Scan for the cell matching the given text and deliver its (x, y) coordinate at center. 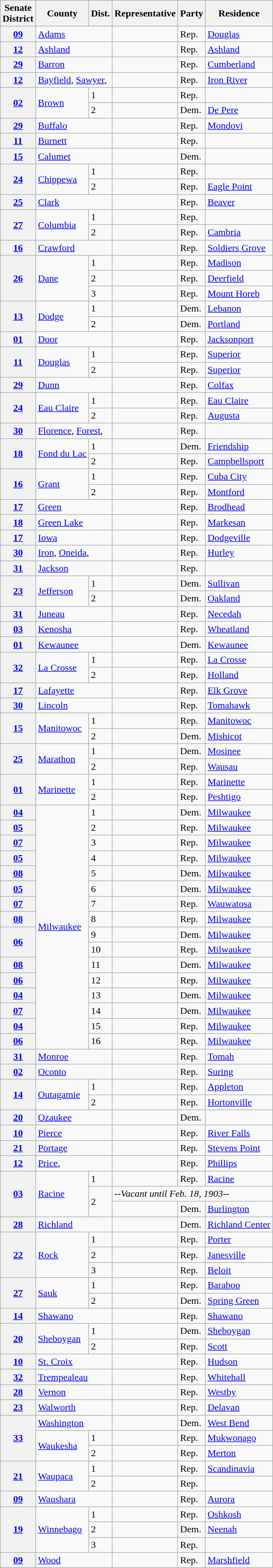
Dane (62, 278)
Campbellsport (239, 461)
County (62, 14)
Clark (74, 202)
19 (18, 1530)
Adams (74, 34)
Wheatland (239, 629)
Bayfield, Sawyer, (74, 80)
Markesan (239, 522)
Whitehall (239, 1377)
Hudson (239, 1362)
Tomah (239, 1056)
Wausau (239, 767)
Colfax (239, 385)
St. Croix (74, 1362)
Rock (62, 1255)
Burlington (239, 1209)
Oakland (239, 599)
Cuba City (239, 477)
River Falls (239, 1133)
Portland (239, 324)
Dodge (62, 316)
Washington (74, 1423)
Kenosha (74, 629)
Party (192, 14)
Hurley (239, 553)
Hortonville (239, 1102)
Jefferson (62, 591)
Montford (239, 492)
Pierce (74, 1133)
Lincoln (74, 706)
Marathon (62, 759)
Mishicot (239, 736)
Dunn (74, 385)
Marshfield (239, 1560)
22 (18, 1255)
Friendship (239, 446)
8 (100, 919)
Madison (239, 263)
Oconto (74, 1072)
Scandinavia (239, 1469)
SenateDistrict (18, 14)
5 (100, 873)
Vernon (74, 1392)
4 (100, 858)
Deerfield (239, 278)
26 (18, 278)
Crawford (74, 248)
Outagamie (62, 1095)
Richland Center (239, 1224)
Brown (62, 103)
Soldiers Grove (239, 248)
Beaver (239, 202)
Augusta (239, 415)
Necedah (239, 614)
Walworth (74, 1407)
Green Lake (74, 522)
Jacksonport (239, 339)
Suring (239, 1072)
Spring Green (239, 1301)
Representative (145, 14)
Dist. (100, 14)
Iron River (239, 80)
Scott (239, 1346)
Door (74, 339)
Price, (74, 1163)
Peshtigo (239, 797)
Mukwonago (239, 1438)
West Bend (239, 1423)
Juneau (74, 614)
Trempealeau (74, 1377)
Eagle Point (239, 186)
Tomahawk (239, 706)
Beloit (239, 1270)
Elk Grove (239, 690)
Jackson (74, 568)
Cumberland (239, 65)
Richland (74, 1224)
33 (18, 1438)
Neenah (239, 1530)
Holland (239, 675)
Brodhead (239, 507)
Stevens Point (239, 1148)
Waupaca (62, 1476)
Sauk (62, 1293)
Iron, Oneida, (74, 553)
Wood (74, 1560)
Monroe (74, 1056)
Winnebago (62, 1530)
6 (100, 888)
Mondovi (239, 125)
Lebanon (239, 309)
Mount Horeb (239, 293)
Lafayette (74, 690)
Portage (74, 1148)
Residence (239, 14)
7 (100, 904)
Buffalo (74, 125)
Green (74, 507)
Phillips (239, 1163)
Grant (62, 484)
Baraboo (239, 1285)
Aurora (239, 1499)
Columbia (62, 225)
Merton (239, 1453)
Barron (74, 65)
Mosinee (239, 751)
Florence, Forest, (74, 431)
Delavan (239, 1407)
Cambria (239, 233)
Waukesha (62, 1446)
Janesville (239, 1255)
9 (100, 935)
Appleton (239, 1087)
Westby (239, 1392)
Burnett (74, 141)
Wauwatosa (239, 904)
--Vacant until Feb. 18, 1903-- (192, 1194)
Iowa (74, 538)
Oshkosh (239, 1514)
Sullivan (239, 583)
De Pere (239, 110)
Waushara (74, 1499)
Calumet (74, 156)
Ozaukee (74, 1117)
Porter (239, 1240)
Fond du Lac (62, 454)
Chippewa (62, 179)
Dodgeville (239, 538)
